Locate the cell with the specified text and output its (x, y) center coordinate. 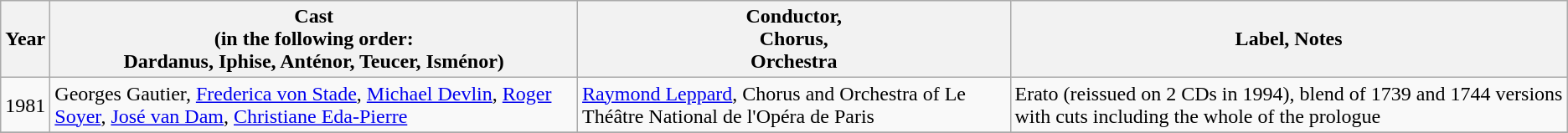
Year (25, 39)
Conductor,Chorus, Orchestra (794, 39)
Georges Gautier, Frederica von Stade, Michael Devlin, Roger Soyer, José van Dam, Christiane Eda-Pierre (314, 105)
Erato (reissued on 2 CDs in 1994), blend of 1739 and 1744 versions with cuts including the whole of the prologue (1288, 105)
Raymond Leppard, Chorus and Orchestra of Le Théâtre National de l'Opéra de Paris (794, 105)
Cast(in the following order:Dardanus, Iphise, Anténor, Teucer, Isménor) (314, 39)
1981 (25, 105)
Label, Notes (1288, 39)
